Output the [X, Y] coordinate of the center of the cell containing the given text.  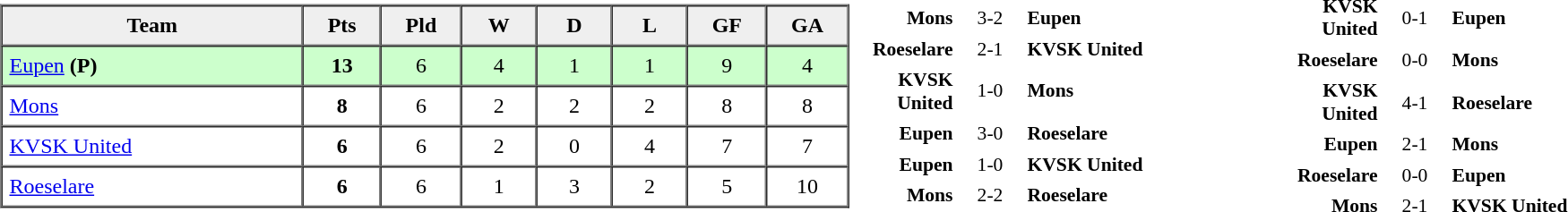
W [499, 25]
Pts [342, 25]
Eupen (P) [152, 66]
4-1 [1416, 102]
3-2 [991, 18]
GF [727, 25]
9 [727, 66]
13 [342, 66]
10 [806, 186]
5 [727, 186]
0 [574, 147]
2-2 [991, 195]
Pld [421, 25]
3 [574, 186]
D [574, 25]
Team [152, 25]
L [650, 25]
3-0 [991, 133]
GA [806, 25]
